Locate the cell with the specified text and output its (x, y) center coordinate. 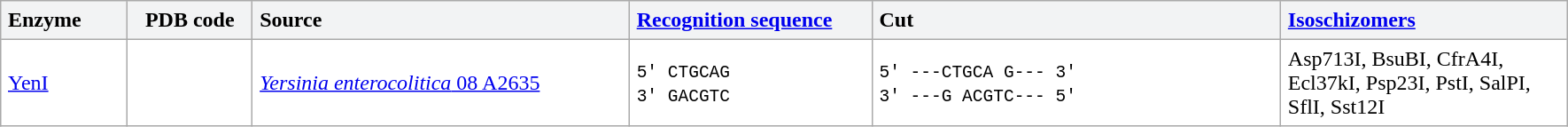
Isoschizomers (1424, 20)
Enzyme (64, 20)
Yersinia enterocolitica 08 A2635 (441, 83)
Cut (1075, 20)
PDB code (190, 20)
Asp713I, BsuBI, CfrA4I, Ecl37kI, Psp23I, PstI, SalPI, SflI, Sst12I (1424, 83)
Source (441, 20)
5' ---CTGCA G--- 3' 3' ---G ACGTC--- 5' (1075, 83)
5' CTGCAG 3' GACGTC (750, 83)
Recognition sequence (750, 20)
YenI (64, 83)
